Output the (x, y) coordinate of the center of the cell containing the given text.  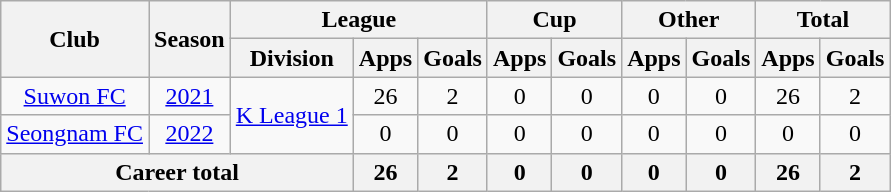
K League 1 (292, 115)
Season (189, 39)
Club (75, 39)
League (358, 20)
Other (689, 20)
Career total (178, 172)
Seongnam FC (75, 134)
Suwon FC (75, 96)
Total (823, 20)
2022 (189, 134)
Division (292, 58)
Cup (554, 20)
2021 (189, 96)
